Output the (x, y) coordinate of the center of the cell containing the given text.  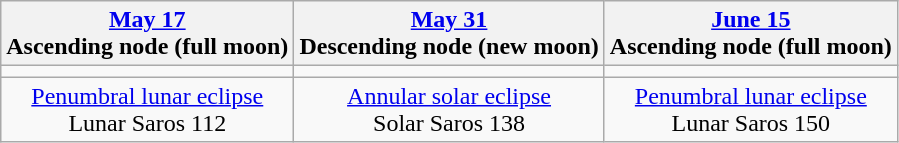
Penumbral lunar eclipseLunar Saros 112 (148, 110)
May 17Ascending node (full moon) (148, 34)
Penumbral lunar eclipseLunar Saros 150 (750, 110)
Annular solar eclipseSolar Saros 138 (449, 110)
June 15Ascending node (full moon) (750, 34)
May 31Descending node (new moon) (449, 34)
